Pinpoint the cell where the given text exists, returning its [X, Y] midpoint coordinate. 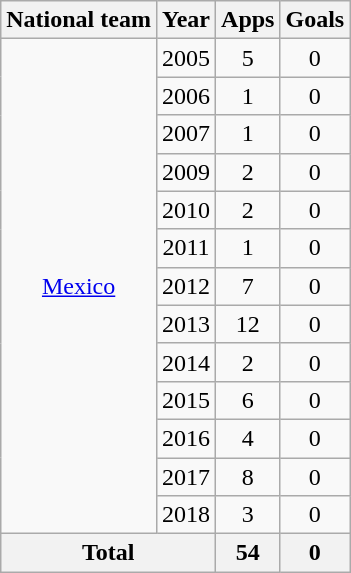
3 [248, 515]
54 [248, 553]
2018 [186, 515]
7 [248, 286]
6 [248, 400]
2016 [186, 438]
2015 [186, 400]
5 [248, 58]
Total [108, 553]
2012 [186, 286]
2013 [186, 324]
2017 [186, 477]
12 [248, 324]
Mexico [79, 286]
2006 [186, 96]
4 [248, 438]
2014 [186, 362]
National team [79, 20]
2009 [186, 172]
8 [248, 477]
Year [186, 20]
2005 [186, 58]
Apps [248, 20]
2007 [186, 134]
Goals [315, 20]
2010 [186, 210]
2011 [186, 248]
